From the cell containing the given text, extract its center point as [X, Y] coordinate. 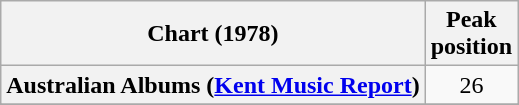
Peakposition [471, 34]
Chart (1978) [213, 34]
Australian Albums (Kent Music Report) [213, 85]
26 [471, 85]
